Locate the cell with the specified text and output its (X, Y) center coordinate. 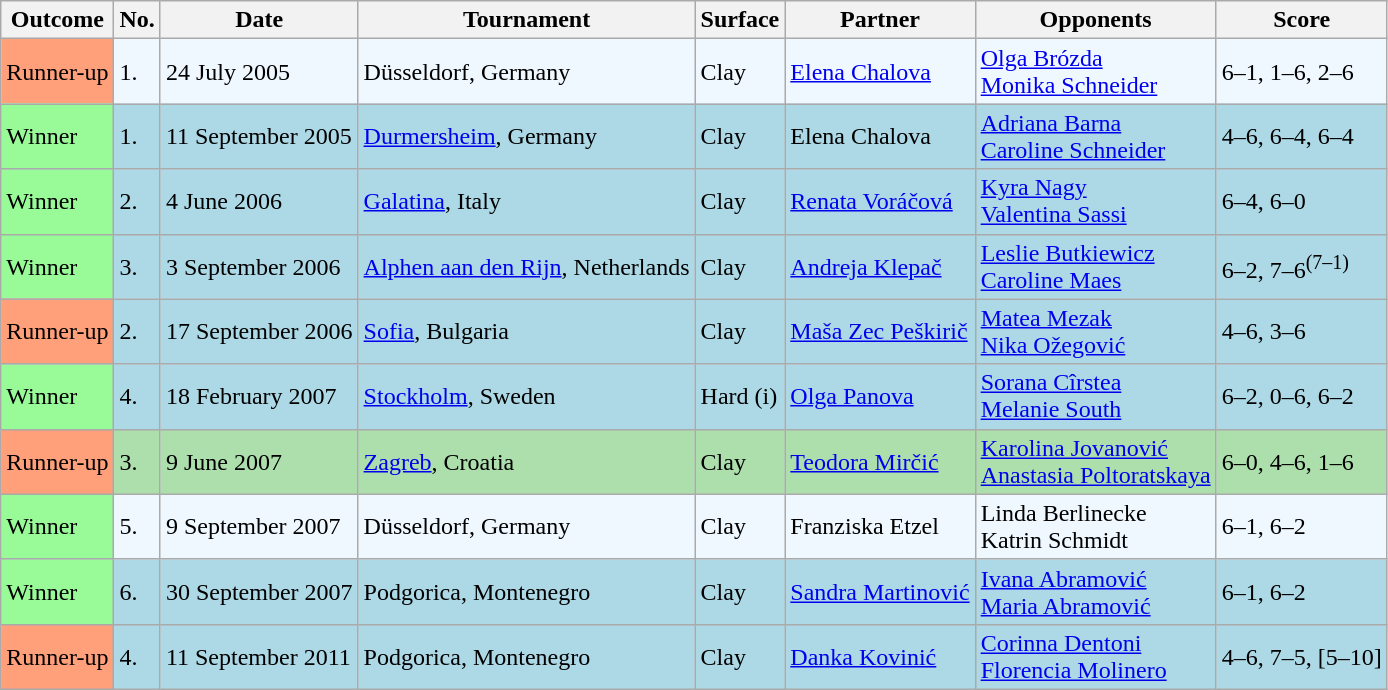
9 June 2007 (259, 462)
Alphen aan den Rijn, Netherlands (526, 266)
6–4, 6–0 (1302, 202)
9 September 2007 (259, 526)
6–2, 7–6(7–1) (1302, 266)
Date (259, 20)
Maša Zec Peškirič (880, 332)
Franziska Etzel (880, 526)
No. (137, 20)
Partner (880, 20)
6–2, 0–6, 6–2 (1302, 396)
Leslie Butkiewicz Caroline Maes (1096, 266)
3 September 2006 (259, 266)
Sorana Cîrstea Melanie South (1096, 396)
Stockholm, Sweden (526, 396)
6. (137, 592)
Linda Berlinecke Katrin Schmidt (1096, 526)
Renata Voráčová (880, 202)
Karolina Jovanović Anastasia Poltoratskaya (1096, 462)
Olga Brózda Monika Schneider (1096, 72)
Galatina, Italy (526, 202)
Matea Mezak Nika Ožegović (1096, 332)
4 June 2006 (259, 202)
Tournament (526, 20)
11 September 2011 (259, 656)
Zagreb, Croatia (526, 462)
5. (137, 526)
24 July 2005 (259, 72)
Andreja Klepač (880, 266)
Surface (740, 20)
Score (1302, 20)
Kyra Nagy Valentina Sassi (1096, 202)
Durmersheim, Germany (526, 136)
6–0, 4–6, 1–6 (1302, 462)
Teodora Mirčić (880, 462)
4–6, 7–5, [5–10] (1302, 656)
Hard (i) (740, 396)
Opponents (1096, 20)
Sofia, Bulgaria (526, 332)
Sandra Martinović (880, 592)
4–6, 3–6 (1302, 332)
18 February 2007 (259, 396)
4–6, 6–4, 6–4 (1302, 136)
6–1, 1–6, 2–6 (1302, 72)
11 September 2005 (259, 136)
Outcome (58, 20)
Adriana Barna Caroline Schneider (1096, 136)
Corinna Dentoni Florencia Molinero (1096, 656)
17 September 2006 (259, 332)
Olga Panova (880, 396)
30 September 2007 (259, 592)
Danka Kovinić (880, 656)
Ivana Abramović Maria Abramović (1096, 592)
